Find where the given text appears and provide that cell's center as (x, y) coordinate. 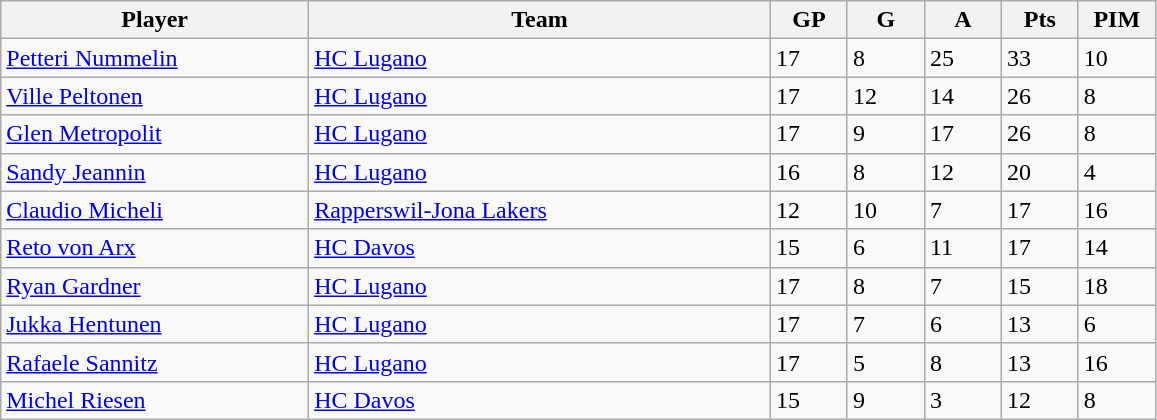
Claudio Micheli (155, 210)
Michel Riesen (155, 400)
Pts (1040, 20)
GP (808, 20)
Ville Peltonen (155, 96)
A (962, 20)
11 (962, 248)
33 (1040, 58)
Petteri Nummelin (155, 58)
Player (155, 20)
Rapperswil-Jona Lakers (540, 210)
5 (886, 362)
Sandy Jeannin (155, 172)
3 (962, 400)
G (886, 20)
Reto von Arx (155, 248)
4 (1116, 172)
Rafaele Sannitz (155, 362)
Glen Metropolit (155, 134)
Ryan Gardner (155, 286)
Jukka Hentunen (155, 324)
PIM (1116, 20)
20 (1040, 172)
18 (1116, 286)
25 (962, 58)
Team (540, 20)
